Detect which cell encompasses the target text, then output its (X, Y) center coordinate. 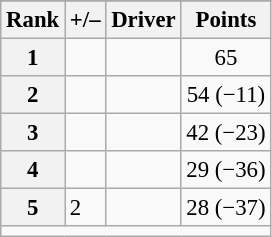
29 (−36) (226, 170)
54 (−11) (226, 95)
+/– (86, 20)
28 (−37) (226, 208)
3 (33, 133)
Points (226, 20)
1 (33, 58)
4 (33, 170)
42 (−23) (226, 133)
Driver (144, 20)
Rank (33, 20)
5 (33, 208)
65 (226, 58)
